Locate the cell with the specified text and output its (x, y) center coordinate. 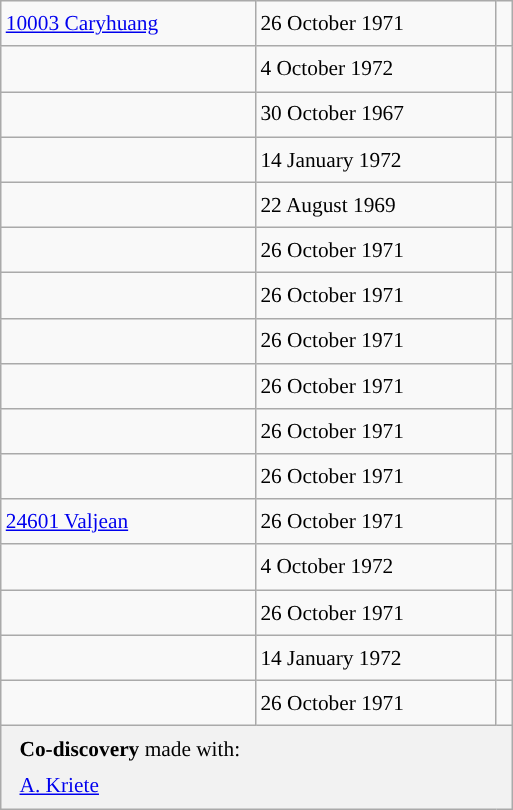
Co-discovery made with: A. Kriete (256, 768)
22 August 1969 (376, 204)
10003 Caryhuang (128, 24)
30 October 1967 (376, 114)
24601 Valjean (128, 522)
